Detect which cell encompasses the target text, then output its [X, Y] center coordinate. 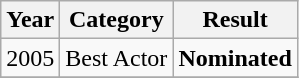
Year [30, 20]
Result [235, 20]
Category [116, 20]
2005 [30, 58]
Best Actor [116, 58]
Nominated [235, 58]
